Scan for the cell matching the given text and deliver its [X, Y] coordinate at center. 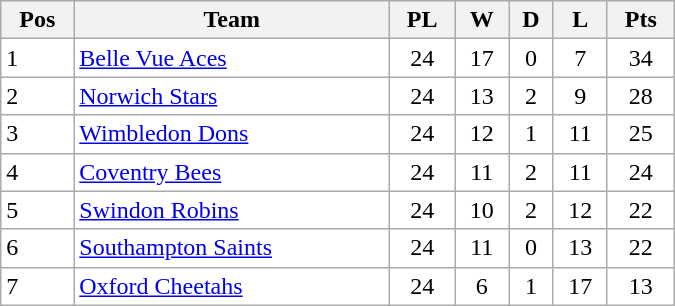
4 [38, 172]
9 [580, 96]
W [482, 20]
Belle Vue Aces [232, 58]
Pts [640, 20]
34 [640, 58]
5 [38, 210]
Southampton Saints [232, 248]
Pos [38, 20]
L [580, 20]
10 [482, 210]
28 [640, 96]
Oxford Cheetahs [232, 286]
Swindon Robins [232, 210]
Team [232, 20]
D [531, 20]
25 [640, 134]
Norwich Stars [232, 96]
Coventry Bees [232, 172]
3 [38, 134]
Wimbledon Dons [232, 134]
PL [422, 20]
